Locate the cell with the specified text and output its [x, y] center coordinate. 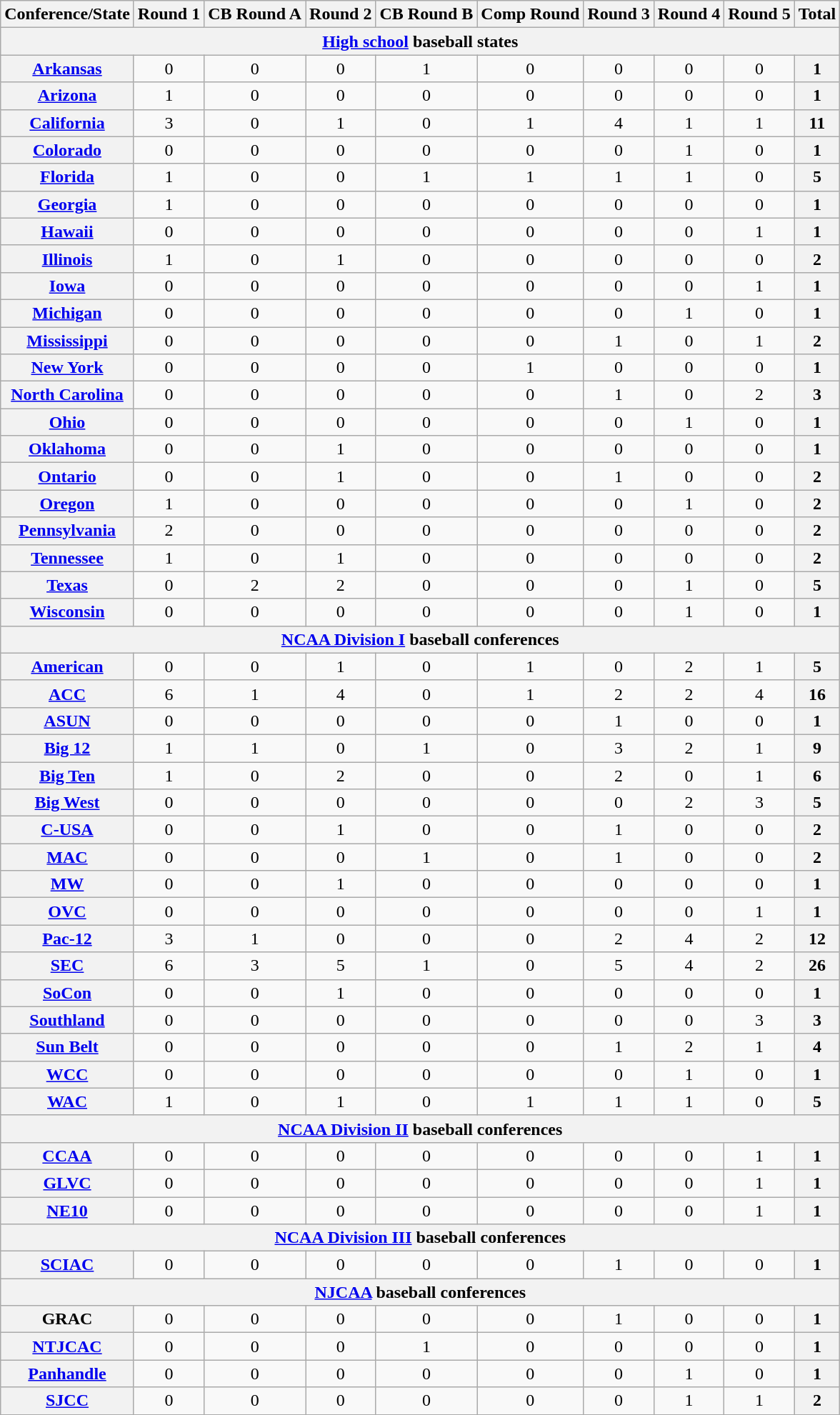
12 [817, 939]
American [67, 666]
CB Round A [255, 14]
Conference/State [67, 14]
High school baseball states [420, 41]
Total [817, 14]
CB Round B [426, 14]
Oregon [67, 504]
Oklahoma [67, 449]
Southland [67, 1020]
MAC [67, 857]
SEC [67, 966]
OVC [67, 911]
Florida [67, 177]
16 [817, 694]
CCAA [67, 1156]
NE10 [67, 1211]
Big Ten [67, 775]
Round 2 [341, 14]
Pennsylvania [67, 531]
Texas [67, 585]
Pac-12 [67, 939]
Illinois [67, 259]
11 [817, 123]
Comp Round [530, 14]
NJCAA baseball conferences [420, 1292]
Tennessee [67, 558]
Michigan [67, 313]
Round 4 [689, 14]
26 [817, 966]
GRAC [67, 1319]
C-USA [67, 830]
Round 1 [169, 14]
GLVC [67, 1183]
Ontario [67, 476]
SJCC [67, 1401]
NCAA Division I baseball conferences [420, 639]
Round 5 [759, 14]
NTJCAC [67, 1346]
9 [817, 748]
Panhandle [67, 1374]
Iowa [67, 286]
Big West [67, 803]
North Carolina [67, 395]
Wisconsin [67, 612]
Sun Belt [67, 1047]
Colorado [67, 150]
New York [67, 368]
WCC [67, 1074]
MW [67, 884]
SCIAC [67, 1265]
NCAA Division II baseball conferences [420, 1129]
California [67, 123]
ASUN [67, 721]
Arkansas [67, 69]
SoCon [67, 993]
Round 3 [619, 14]
Georgia [67, 204]
Hawaii [67, 231]
NCAA Division III baseball conferences [420, 1238]
Mississippi [67, 341]
Arizona [67, 96]
WAC [67, 1101]
Ohio [67, 422]
Big 12 [67, 748]
ACC [67, 694]
